From the cell containing the given text, extract its center point as (X, Y) coordinate. 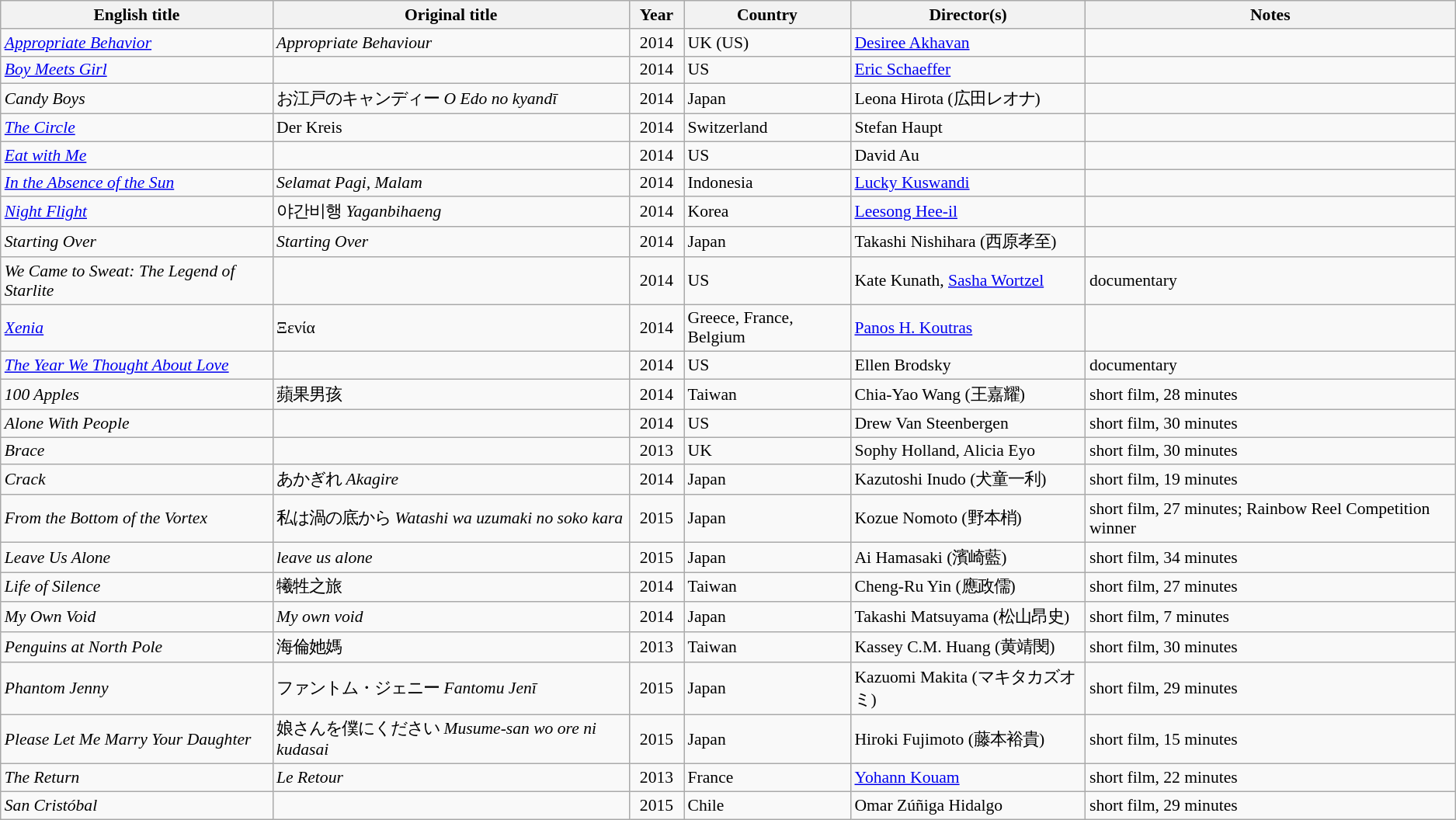
Notes (1270, 15)
short film, 27 minutes; Rainbow Reel Competition winner (1270, 519)
Lucky Kuswandi (968, 183)
Takashi Matsuyama (松山昂史) (968, 618)
Director(s) (968, 15)
Kate Kunath, Sasha Wortzel (968, 281)
Kassey C.M. Huang (黄靖閔) (968, 648)
France (767, 778)
In the Absence of the Sun (137, 183)
Appropriate Behavior (137, 43)
Penguins at North Pole (137, 648)
Alone With People (137, 423)
Night Flight (137, 213)
David Au (968, 155)
Leave Us Alone (137, 558)
short film, 7 minutes (1270, 618)
We Came to Sweat: The Legend of Starlite (137, 281)
Drew Van Steenbergen (968, 423)
short film, 28 minutes (1270, 394)
Chile (767, 806)
Desiree Akhavan (968, 43)
San Cristóbal (137, 806)
short film, 15 minutes (1270, 739)
Phantom Jenny (137, 688)
Brace (137, 451)
Eat with Me (137, 155)
あかぎれ Akagire (450, 480)
Ai Hamasaki (濱崎藍) (968, 558)
The Return (137, 778)
Leona Hirota (広田レオナ) (968, 99)
蘋果男孩 (450, 394)
The Year We Thought About Love (137, 366)
Candy Boys (137, 99)
Eric Schaeffer (968, 70)
Original title (450, 15)
ファントム・ジェニー Fantomu Jenī (450, 688)
short film, 22 minutes (1270, 778)
My Own Void (137, 618)
Kazutoshi Inudo (犬童一利) (968, 480)
お江戸のキャンディー O Edo no kyandī (450, 99)
Country (767, 15)
Xenia (137, 328)
UK (US) (767, 43)
Indonesia (767, 183)
私は渦の底から Watashi wa uzumaki no soko kara (450, 519)
My own void (450, 618)
Chia-Yao Wang (王嘉耀) (968, 394)
Selamat Pagi, Malam (450, 183)
Le Retour (450, 778)
Switzerland (767, 128)
Please Let Me Marry Your Daughter (137, 739)
Hiroki Fujimoto (藤本裕貴) (968, 739)
Stefan Haupt (968, 128)
Leesong Hee-il (968, 213)
UK (767, 451)
Year (656, 15)
Korea (767, 213)
short film, 27 minutes (1270, 587)
short film, 34 minutes (1270, 558)
Greece, France, Belgium (767, 328)
100 Apples (137, 394)
Yohann Kouam (968, 778)
leave us alone (450, 558)
犧牲之旅 (450, 587)
Boy Meets Girl (137, 70)
Der Kreis (450, 128)
Appropriate Behaviour (450, 43)
Life of Silence (137, 587)
Crack (137, 480)
Takashi Nishihara (西原孝至) (968, 242)
English title (137, 15)
Cheng-Ru Yin (應政儒) (968, 587)
Sophy Holland, Alicia Eyo (968, 451)
short film, 19 minutes (1270, 480)
From the Bottom of the Vortex (137, 519)
Omar Zúñiga Hidalgo (968, 806)
娘さんを僕にください Musume-san wo ore ni kudasai (450, 739)
Kazuomi Makita (マキタカズオミ) (968, 688)
Panos H. Koutras (968, 328)
The Circle (137, 128)
야간비행 Yaganbihaeng (450, 213)
海倫她媽 (450, 648)
Ellen Brodsky (968, 366)
Kozue Nomoto (野本梢) (968, 519)
Ξενία (450, 328)
